Capture the cell that displays the provided text and extract its [x, y] central coordinate. 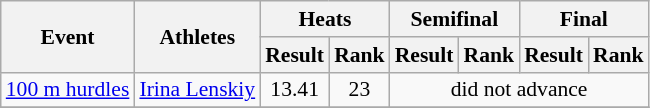
Final [584, 19]
100 m hurdles [68, 90]
Semifinal [454, 19]
Event [68, 36]
13.41 [294, 90]
23 [360, 90]
Athletes [197, 36]
Irina Lenskiy [197, 90]
did not advance [520, 90]
Heats [324, 19]
